Identify which cell holds the provided text, then report its (x, y) central coordinate. 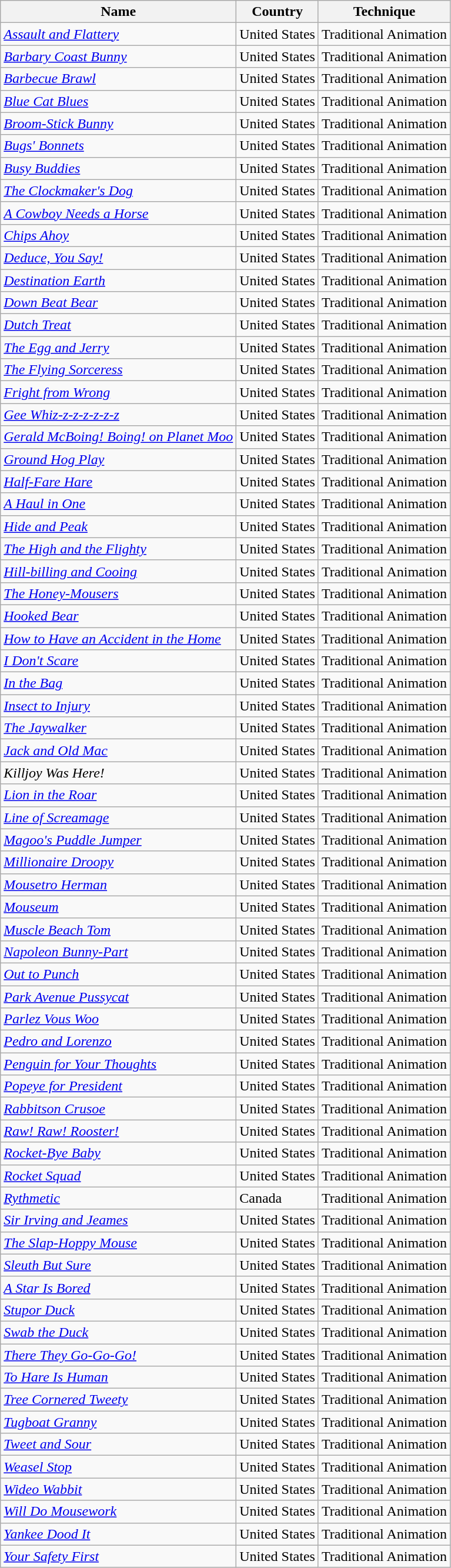
The Egg and Jerry (119, 348)
Sleuth But Sure (119, 1265)
Deduce, You Say! (119, 258)
Hill-billing and Cooing (119, 571)
Tweet and Sour (119, 1444)
In the Bag (119, 683)
Gee Whiz-z-z-z-z-z-z (119, 415)
The High and the Flighty (119, 549)
Barbary Coast Bunny (119, 56)
Bugs' Bonnets (119, 146)
The Flying Sorceress (119, 370)
Ground Hog Play (119, 459)
Tree Cornered Tweety (119, 1400)
The Clockmaker's Dog (119, 191)
Napoleon Bunny-Part (119, 952)
Jack and Old Mac (119, 750)
Fright from Wrong (119, 392)
Rythmetic (119, 1198)
Your Safety First (119, 1556)
The Jaywalker (119, 728)
There They Go-Go-Go! (119, 1355)
Rabbitson Crusoe (119, 1109)
A Star Is Bored (119, 1287)
Magoo's Puddle Jumper (119, 840)
Down Beat Bear (119, 303)
Canada (278, 1198)
The Slap-Hoppy Mouse (119, 1243)
Assault and Flattery (119, 34)
Busy Buddies (119, 168)
Killjoy Was Here! (119, 773)
A Cowboy Needs a Horse (119, 213)
Country (278, 12)
The Honey-Mousers (119, 593)
Stupor Duck (119, 1310)
How to Have an Accident in the Home (119, 638)
Out to Punch (119, 974)
I Don't Scare (119, 661)
Line of Screamage (119, 818)
Mousetro Herman (119, 885)
Sir Irving and Jeames (119, 1220)
Half-Fare Hare (119, 482)
Dutch Treat (119, 325)
Tugboat Granny (119, 1422)
Broom-Stick Bunny (119, 124)
Blue Cat Blues (119, 101)
Popeye for President (119, 1086)
Will Do Mousework (119, 1512)
Muscle Beach Tom (119, 929)
Park Avenue Pussycat (119, 997)
Weasel Stop (119, 1467)
Wideo Wabbit (119, 1489)
Gerald McBoing! Boing! on Planet Moo (119, 437)
Mouseum (119, 907)
Technique (384, 12)
Penguin for Your Thoughts (119, 1064)
Hooked Bear (119, 616)
Pedro and Lorenzo (119, 1042)
Chips Ahoy (119, 235)
Destination Earth (119, 281)
To Hare Is Human (119, 1377)
A Haul in One (119, 504)
Insect to Injury (119, 706)
Swab the Duck (119, 1332)
Rocket Squad (119, 1176)
Hide and Peak (119, 526)
Rocket-Bye Baby (119, 1153)
Lion in the Roar (119, 795)
Barbecue Brawl (119, 79)
Name (119, 12)
Yankee Dood It (119, 1534)
Millionaire Droopy (119, 862)
Parlez Vous Woo (119, 1019)
Raw! Raw! Rooster! (119, 1131)
